Pinpoint the cell where the given text exists, returning its (X, Y) midpoint coordinate. 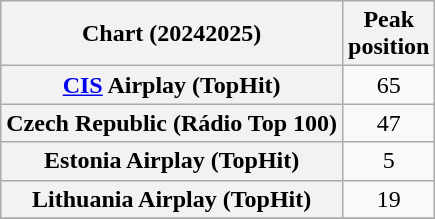
Chart (20242025) (172, 34)
47 (389, 123)
CIS Airplay (TopHit) (172, 85)
Estonia Airplay (TopHit) (172, 161)
19 (389, 199)
Czech Republic (Rádio Top 100) (172, 123)
65 (389, 85)
Lithuania Airplay (TopHit) (172, 199)
Peakposition (389, 34)
5 (389, 161)
